Capture the cell that displays the provided text and extract its [x, y] central coordinate. 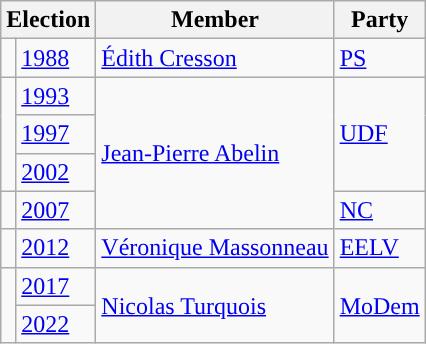
Member [215, 20]
PS [380, 58]
2007 [56, 210]
NC [380, 210]
Édith Cresson [215, 58]
Nicolas Turquois [215, 305]
Jean-Pierre Abelin [215, 153]
1988 [56, 58]
Election [48, 20]
2002 [56, 172]
1993 [56, 96]
2012 [56, 248]
Véronique Massonneau [215, 248]
2022 [56, 324]
1997 [56, 134]
EELV [380, 248]
UDF [380, 134]
MoDem [380, 305]
2017 [56, 286]
Party [380, 20]
